Scan for the cell matching the given text and deliver its [x, y] coordinate at center. 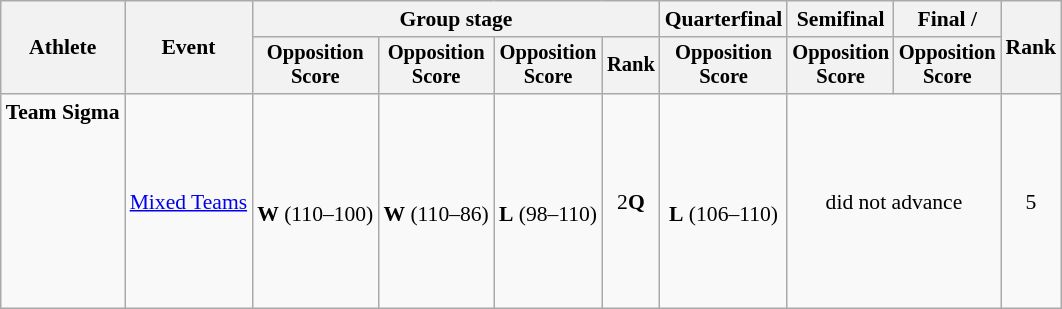
W (110–100) [315, 201]
Event [189, 48]
Mixed Teams [189, 201]
Semifinal [840, 19]
did not advance [894, 201]
W (110–86) [436, 201]
L (98–110) [548, 201]
Final / [948, 19]
Group stage [456, 19]
Team Sigma [63, 201]
Athlete [63, 48]
L (106–110) [724, 201]
2Q [631, 201]
Quarterfinal [724, 19]
5 [1032, 201]
